Provide the (x, y) coordinate of the cell's center where the given text is located.  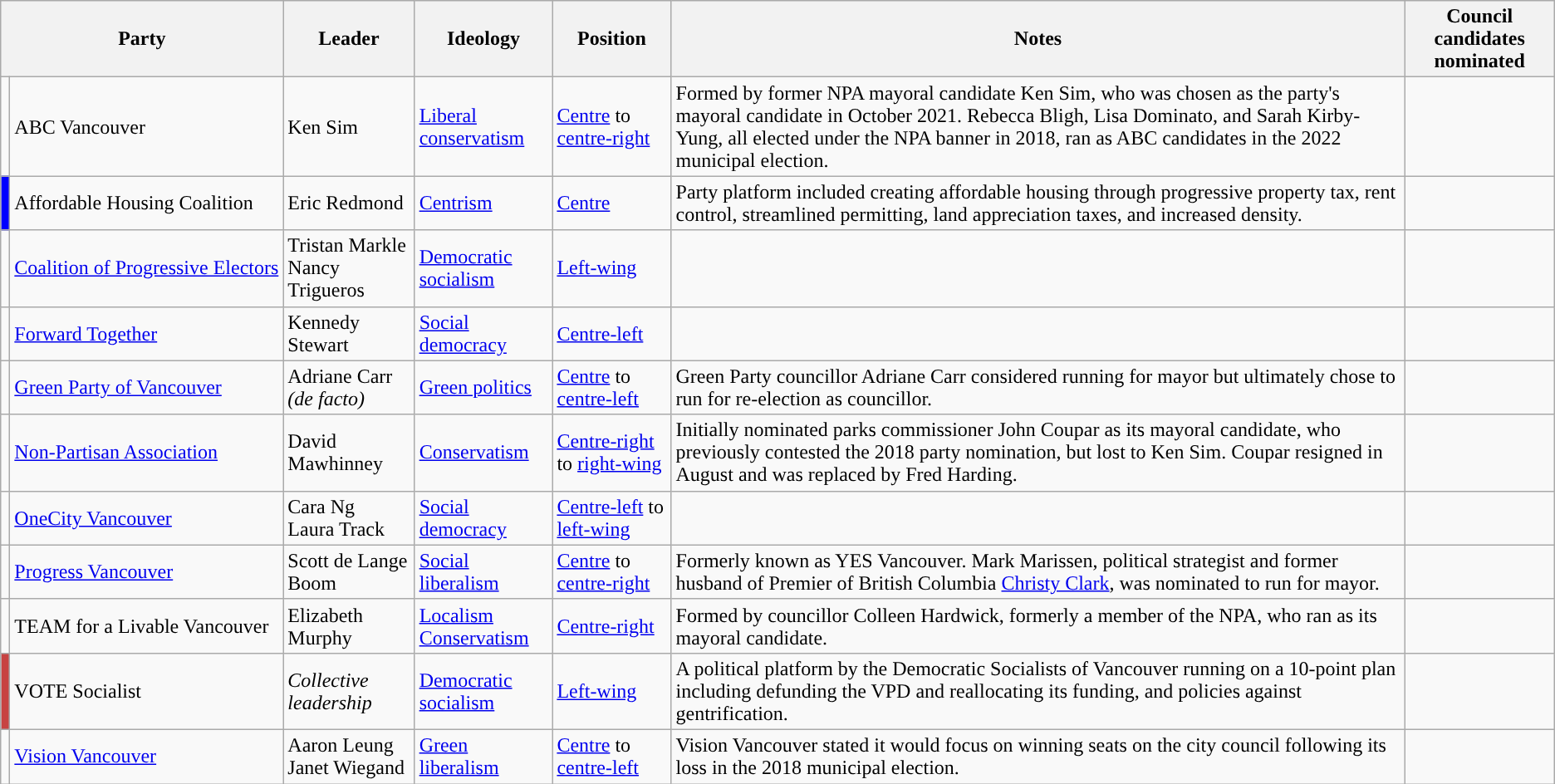
Tristan MarkleNancy Trigueros (349, 268)
Notes (1038, 39)
Centre (611, 203)
Ken Sim (349, 126)
David Mawhinney (349, 453)
Centre-left (611, 334)
Cara NgLaura Track (349, 518)
TEAM for a Livable Vancouver (146, 626)
Centre-left toleft-wing (611, 518)
Leader (349, 39)
Centre-right (611, 626)
Non-Partisan Association (146, 453)
Affordable Housing Coalition (146, 203)
Scott de Lange Boom (349, 571)
LocalismConservatism (483, 626)
Ideology (483, 39)
ABC Vancouver (146, 126)
OneCity Vancouver (146, 518)
Conservatism (483, 453)
Kennedy Stewart (349, 334)
Centrism (483, 203)
Collective leadership (349, 691)
Vision Vancouver (146, 756)
Party (142, 39)
Eric Redmond (349, 203)
Social liberalism (483, 571)
Green politics (483, 387)
Progress Vancouver (146, 571)
Centre-right to right-wing (611, 453)
Elizabeth Murphy (349, 626)
Formed by councillor Colleen Hardwick, formerly a member of the NPA, who ran as its mayoral candidate. (1038, 626)
VOTE Socialist (146, 691)
Green liberalism (483, 756)
Liberal conservatism (483, 126)
Adriane Carr (de facto) (349, 387)
Green Party councillor Adriane Carr considered running for mayor but ultimately chose to run for re-election as councillor. (1038, 387)
Aaron LeungJanet Wiegand (349, 756)
Vision Vancouver stated it would focus on winning seats on the city council following its loss in the 2018 municipal election. (1038, 756)
Council candidates nominated (1479, 39)
Coalition of Progressive Electors (146, 268)
Position (611, 39)
Green Party of Vancouver (146, 387)
Forward Together (146, 334)
